Output the [X, Y] coordinate of the center of the cell containing the given text.  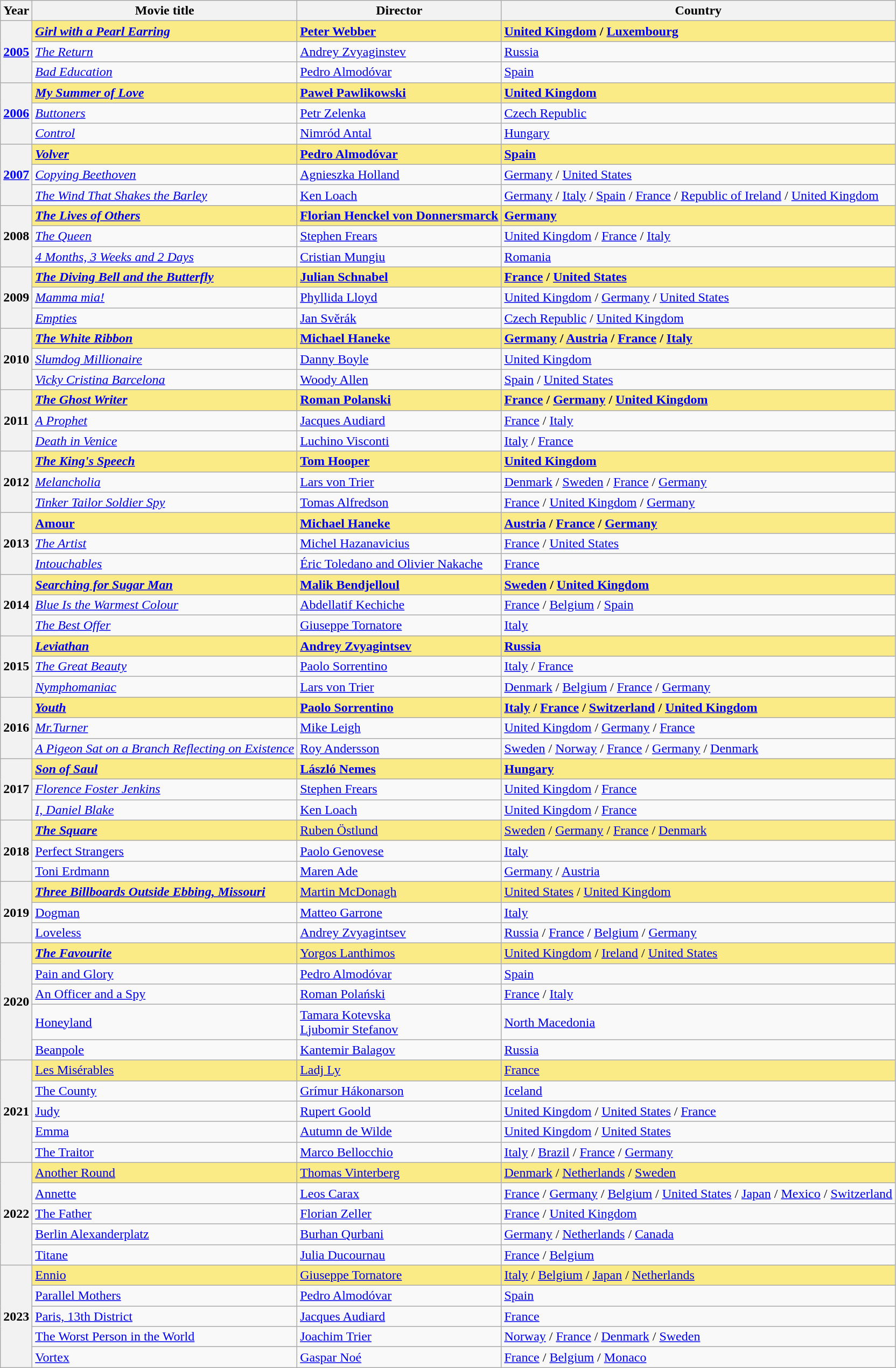
Ennio [165, 1275]
Paolo Genovese [400, 851]
The Worst Person in the World [165, 1337]
Melancholia [165, 482]
Romania [698, 257]
Sweden / Germany / France / Denmark [698, 830]
Joachim Trier [400, 1337]
Rupert Goold [400, 1111]
Luchino Visconti [400, 441]
Spain / United States [698, 380]
United Kingdom / Luxembourg [698, 31]
A Pigeon Sat on a Branch Reflecting on Existence [165, 748]
Leviathan [165, 646]
France / United Kingdom / Germany [698, 502]
Italy / Brazil / France / Germany [698, 1152]
Three Billboards Outside Ebbing, Missouri [165, 892]
2006 [16, 113]
Germany / United States [698, 174]
Peter Webber [400, 31]
France / Belgium / Spain [698, 605]
The Traitor [165, 1152]
Danny Boyle [400, 359]
Tamara KotevskaLjubomir Stefanov [400, 1022]
Denmark / Belgium / France / Germany [698, 687]
Ladj Ly [400, 1070]
Vortex [165, 1357]
Florian Henckel von Donnersmarck [400, 215]
Yorgos Lanthimos [400, 953]
Emma [165, 1132]
The White Ribbon [165, 339]
Control [165, 134]
Tomas Alfredson [400, 502]
Germany / Italy / Spain / France / Republic of Ireland / United Kingdom [698, 195]
Thomas Vinterberg [400, 1173]
Another Round [165, 1173]
Copying Beethoven [165, 174]
2012 [16, 482]
László Nemes [400, 769]
Perfect Strangers [165, 851]
Autumn de Wilde [400, 1132]
Dogman [165, 913]
2015 [16, 667]
Tom Hooper [400, 461]
Mr.Turner [165, 728]
Sweden / United Kingdom [698, 584]
2008 [16, 236]
2007 [16, 174]
The Lives of Others [165, 215]
Germany / Austria [698, 871]
My Summer of Love [165, 93]
United Kingdom / France / Italy [698, 236]
Volver [165, 154]
Amour [165, 523]
France / Germany / Belgium / United States / Japan / Mexico / Switzerland [698, 1193]
Toni Erdmann [165, 871]
Czech Republic [698, 113]
Judy [165, 1111]
2009 [16, 298]
Iceland [698, 1091]
Son of Saul [165, 769]
France / Belgium / Monaco [698, 1357]
Paris, 13th District [165, 1316]
Denmark / Sweden / France / Germany [698, 482]
Roy Andersson [400, 748]
The County [165, 1091]
Julia Ducournau [400, 1255]
The Great Beauty [165, 667]
2005 [16, 52]
Florence Foster Jenkins [165, 789]
2022 [16, 1213]
Movie title [165, 11]
Mike Leigh [400, 728]
France / Germany / United Kingdom [698, 400]
Éric Toledano and Olivier Nakache [400, 564]
The Artist [165, 543]
The Father [165, 1213]
Italy / France / Switzerland / United Kingdom [698, 707]
Woody Allen [400, 380]
Honeyland [165, 1022]
Paweł Pawlikowski [400, 93]
North Macedonia [698, 1022]
Italy / Belgium / Japan / Netherlands [698, 1275]
Michel Hazanavicius [400, 543]
2017 [16, 789]
Berlin Alexanderplatz [165, 1234]
2020 [16, 1001]
Agnieszka Holland [400, 174]
4 Months, 3 Weeks and 2 Days [165, 257]
Marco Bellocchio [400, 1152]
Loveless [165, 933]
Blue Is the Warmest Colour [165, 605]
Leos Carax [400, 1193]
Martin McDonagh [400, 892]
United Kingdom / Ireland / United States [698, 953]
Year [16, 11]
Bad Education [165, 72]
Petr Zelenka [400, 113]
Grímur Hákonarson [400, 1091]
2018 [16, 851]
The Return [165, 52]
The Favourite [165, 953]
Pain and Glory [165, 974]
United Kingdom / United States / France [698, 1111]
Denmark / Netherlands / Sweden [698, 1173]
Death in Venice [165, 441]
United Kingdom / Germany / France [698, 728]
2016 [16, 728]
Country [698, 11]
Vicky Cristina Barcelona [165, 380]
2023 [16, 1316]
United Kingdom / United States [698, 1132]
Kantemir Balagov [400, 1050]
Titane [165, 1255]
The Wind That Shakes the Barley [165, 195]
Norway / France / Denmark / Sweden [698, 1337]
2021 [16, 1111]
Cristian Mungiu [400, 257]
The King's Speech [165, 461]
Annette [165, 1193]
Phyllida Lloyd [400, 298]
Director [400, 11]
Parallel Mothers [165, 1296]
Germany / Austria / France / Italy [698, 339]
The Queen [165, 236]
2019 [16, 912]
A Prophet [165, 420]
Beanpole [165, 1050]
Russia / France / Belgium / Germany [698, 933]
Jan Svěrák [400, 318]
Burhan Qurbani [400, 1234]
Gaspar Noé [400, 1357]
Ruben Östlund [400, 830]
The Best Offer [165, 626]
Roman Polański [400, 994]
Austria / France / Germany [698, 523]
Les Misérables [165, 1070]
Buttoners [165, 113]
2014 [16, 605]
2011 [16, 420]
Czech Republic / United Kingdom [698, 318]
Slumdog Millionaire [165, 359]
France / United Kingdom [698, 1213]
Abdellatif Kechiche [400, 605]
Germany [698, 215]
An Officer and a Spy [165, 994]
Julian Schnabel [400, 277]
Empties [165, 318]
The Diving Bell and the Butterfly [165, 277]
Andrey Zvyaginstev [400, 52]
2013 [16, 543]
Intouchables [165, 564]
The Square [165, 830]
Matteo Garrone [400, 913]
Girl with a Pearl Earring [165, 31]
Searching for Sugar Man [165, 584]
Youth [165, 707]
United Kingdom / Germany / United States [698, 298]
United States / United Kingdom [698, 892]
Tinker Tailor Soldier Spy [165, 502]
Mamma mia! [165, 298]
Nimród Antal [400, 134]
I, Daniel Blake [165, 810]
Nymphomaniac [165, 687]
Roman Polanski [400, 400]
Sweden / Norway / France / Germany / Denmark [698, 748]
Germany / Netherlands / Canada [698, 1234]
Maren Ade [400, 871]
France / Belgium [698, 1255]
Malik Bendjelloul [400, 584]
Florian Zeller [400, 1213]
2010 [16, 359]
The Ghost Writer [165, 400]
